Search for the cell housing the specified text and yield its (x, y) center coordinate. 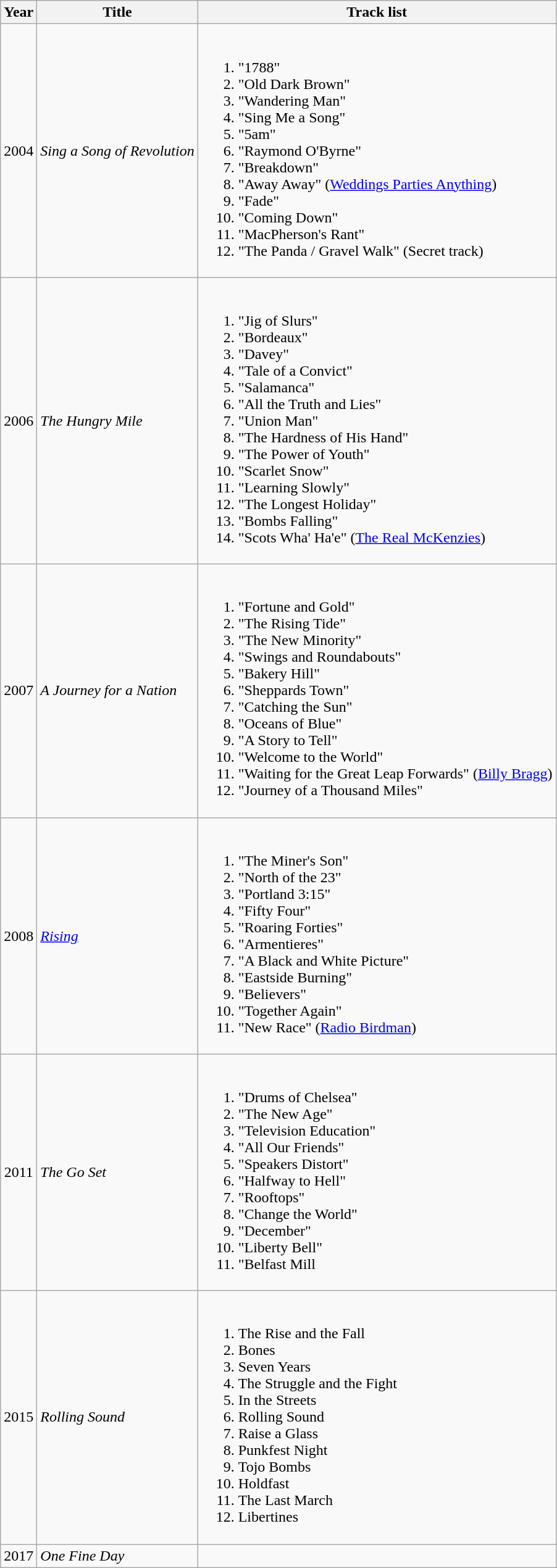
Rolling Sound (117, 1417)
2011 (19, 1173)
2008 (19, 935)
2006 (19, 421)
The Hungry Mile (117, 421)
One Fine Day (117, 1556)
2004 (19, 151)
2015 (19, 1417)
Year (19, 12)
Title (117, 12)
2017 (19, 1556)
The Go Set (117, 1173)
Sing a Song of Revolution (117, 151)
A Journey for a Nation (117, 691)
2007 (19, 691)
Track list (377, 12)
Rising (117, 935)
